Return [x, y] of the center of cell containing provided text 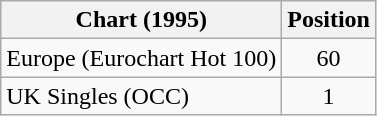
Position [329, 20]
Europe (Eurochart Hot 100) [142, 58]
60 [329, 58]
1 [329, 96]
Chart (1995) [142, 20]
UK Singles (OCC) [142, 96]
